Find where the given text appears and provide that cell's center as [X, Y] coordinate. 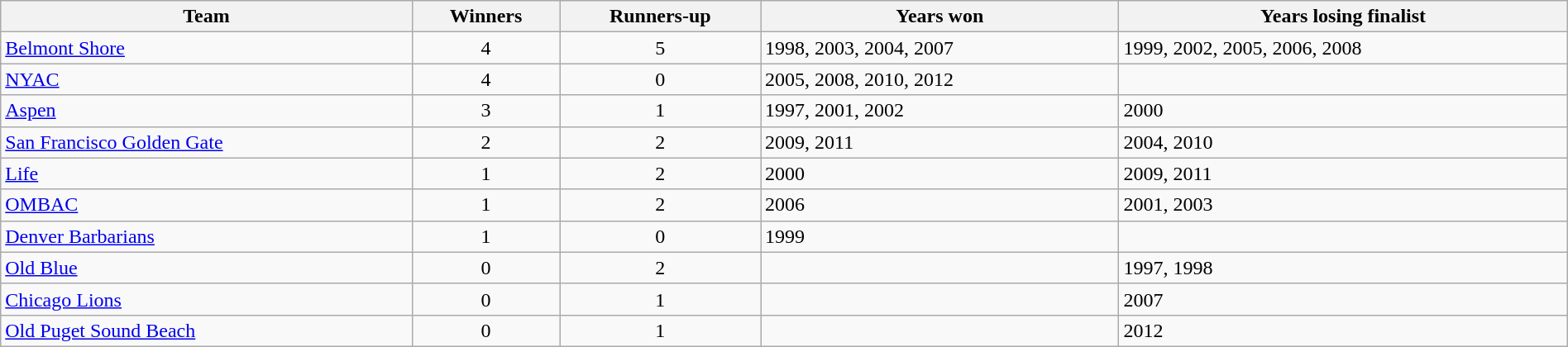
Denver Barbarians [207, 236]
1999, 2002, 2005, 2006, 2008 [1343, 48]
2005, 2008, 2010, 2012 [939, 79]
Old Puget Sound Beach [207, 330]
1998, 2003, 2004, 2007 [939, 48]
San Francisco Golden Gate [207, 142]
Old Blue [207, 268]
Life [207, 173]
2004, 2010 [1343, 142]
Years won [939, 17]
3 [486, 111]
Winners [486, 17]
2007 [1343, 299]
NYAC [207, 79]
1999 [939, 236]
2006 [939, 205]
1997, 2001, 2002 [939, 111]
OMBAC [207, 205]
5 [660, 48]
Runners-up [660, 17]
Years losing finalist [1343, 17]
1997, 1998 [1343, 268]
Belmont Shore [207, 48]
2001, 2003 [1343, 205]
Aspen [207, 111]
Team [207, 17]
Chicago Lions [207, 299]
2012 [1343, 330]
